From the cell containing the given text, extract its center point as [X, Y] coordinate. 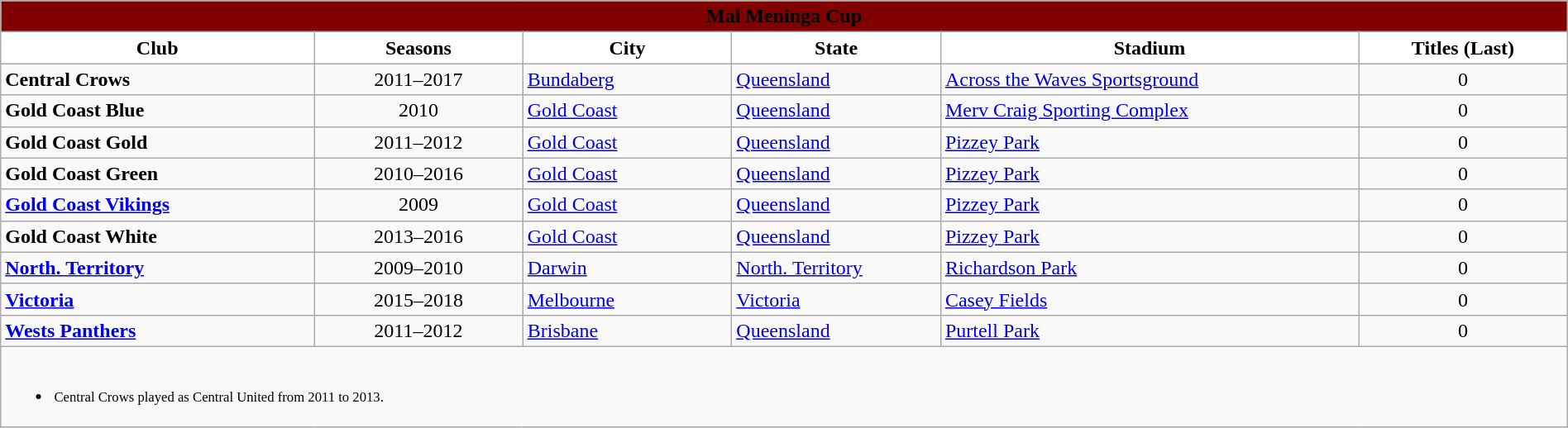
Bundaberg [627, 79]
2015–2018 [418, 299]
City [627, 48]
Stadium [1150, 48]
Brisbane [627, 331]
Gold Coast Vikings [157, 205]
Wests Panthers [157, 331]
State [837, 48]
2013–2016 [418, 236]
Central Crows played as Central United from 2011 to 2013. [784, 387]
Club [157, 48]
2009 [418, 205]
2010–2016 [418, 174]
2011–2017 [418, 79]
Across the Waves Sportsground [1150, 79]
Mal Meninga Cup [784, 17]
Purtell Park [1150, 331]
Darwin [627, 268]
Gold Coast White [157, 236]
Gold Coast Blue [157, 111]
2010 [418, 111]
Central Crows [157, 79]
Casey Fields [1150, 299]
Merv Craig Sporting Complex [1150, 111]
Gold Coast Green [157, 174]
Melbourne [627, 299]
Titles (Last) [1464, 48]
Gold Coast Gold [157, 142]
Richardson Park [1150, 268]
2009–2010 [418, 268]
Seasons [418, 48]
